Find where the given text appears and provide that cell's center as [x, y] coordinate. 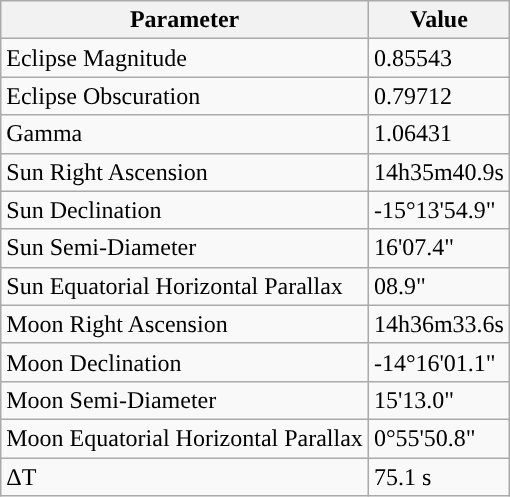
Eclipse Magnitude [185, 58]
0.79712 [438, 96]
Eclipse Obscuration [185, 96]
0°55'50.8" [438, 438]
75.1 s [438, 477]
1.06431 [438, 134]
Sun Right Ascension [185, 172]
14h35m40.9s [438, 172]
08.9" [438, 286]
Sun Semi-Diameter [185, 248]
14h36m33.6s [438, 324]
Moon Declination [185, 362]
Moon Equatorial Horizontal Parallax [185, 438]
15'13.0" [438, 400]
Sun Equatorial Horizontal Parallax [185, 286]
16'07.4" [438, 248]
Moon Right Ascension [185, 324]
Moon Semi-Diameter [185, 400]
-15°13'54.9" [438, 210]
Sun Declination [185, 210]
Value [438, 20]
Parameter [185, 20]
ΔT [185, 477]
0.85543 [438, 58]
Gamma [185, 134]
-14°16'01.1" [438, 362]
